Pinpoint the cell where the given text exists, returning its [x, y] midpoint coordinate. 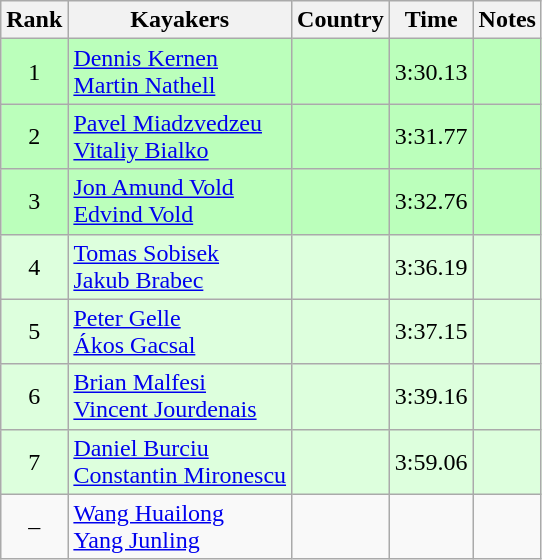
Rank [34, 20]
3:39.16 [431, 396]
5 [34, 332]
3 [34, 202]
Notes [507, 20]
Kayakers [180, 20]
3:59.06 [431, 462]
Dennis KernenMartin Nathell [180, 72]
6 [34, 396]
Tomas SobisekJakub Brabec [180, 266]
3:37.15 [431, 332]
– [34, 526]
Daniel BurciuConstantin Mironescu [180, 462]
2 [34, 136]
Wang HuailongYang Junling [180, 526]
7 [34, 462]
Jon Amund VoldEdvind Vold [180, 202]
3:32.76 [431, 202]
1 [34, 72]
Pavel MiadzvedzeuVitaliy Bialko [180, 136]
3:36.19 [431, 266]
Peter GelleÁkos Gacsal [180, 332]
Country [341, 20]
Time [431, 20]
3:31.77 [431, 136]
4 [34, 266]
Brian MalfesiVincent Jourdenais [180, 396]
3:30.13 [431, 72]
